Provide the [x, y] coordinate of the cell's center where the given text is located.  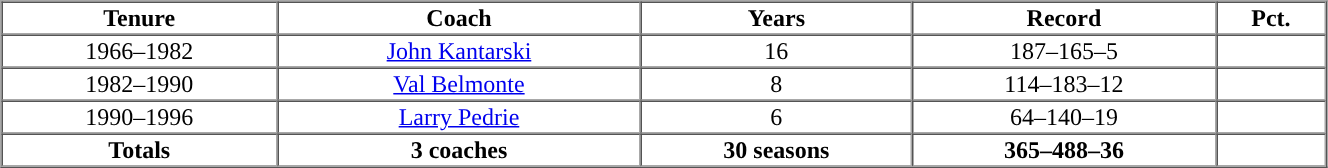
365–488–36 [1064, 150]
John Kantarski [459, 50]
1966–1982 [140, 50]
64–140–19 [1064, 116]
114–183–12 [1064, 84]
1990–1996 [140, 116]
Totals [140, 150]
3 coaches [459, 150]
30 seasons [776, 150]
Larry Pedrie [459, 116]
Record [1064, 18]
187–165–5 [1064, 50]
1982–1990 [140, 84]
Tenure [140, 18]
Pct. [1271, 18]
Val Belmonte [459, 84]
8 [776, 84]
6 [776, 116]
Years [776, 18]
Coach [459, 18]
16 [776, 50]
